Pinpoint the cell where the given text exists, returning its [X, Y] midpoint coordinate. 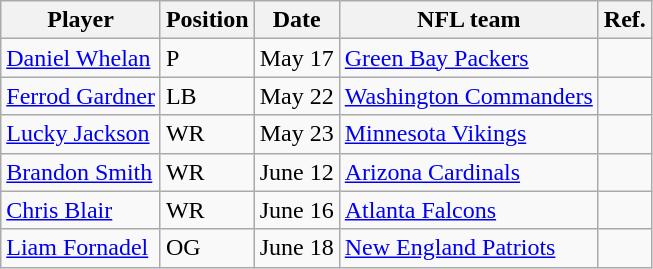
Arizona Cardinals [468, 172]
Washington Commanders [468, 96]
May 17 [296, 58]
Position [207, 20]
Daniel Whelan [81, 58]
Ref. [624, 20]
Brandon Smith [81, 172]
OG [207, 248]
May 23 [296, 134]
Player [81, 20]
Liam Fornadel [81, 248]
June 16 [296, 210]
Atlanta Falcons [468, 210]
LB [207, 96]
Date [296, 20]
June 12 [296, 172]
Chris Blair [81, 210]
Ferrod Gardner [81, 96]
NFL team [468, 20]
New England Patriots [468, 248]
Minnesota Vikings [468, 134]
P [207, 58]
Lucky Jackson [81, 134]
May 22 [296, 96]
Green Bay Packers [468, 58]
June 18 [296, 248]
